Find where the given text appears and provide that cell's center as (x, y) coordinate. 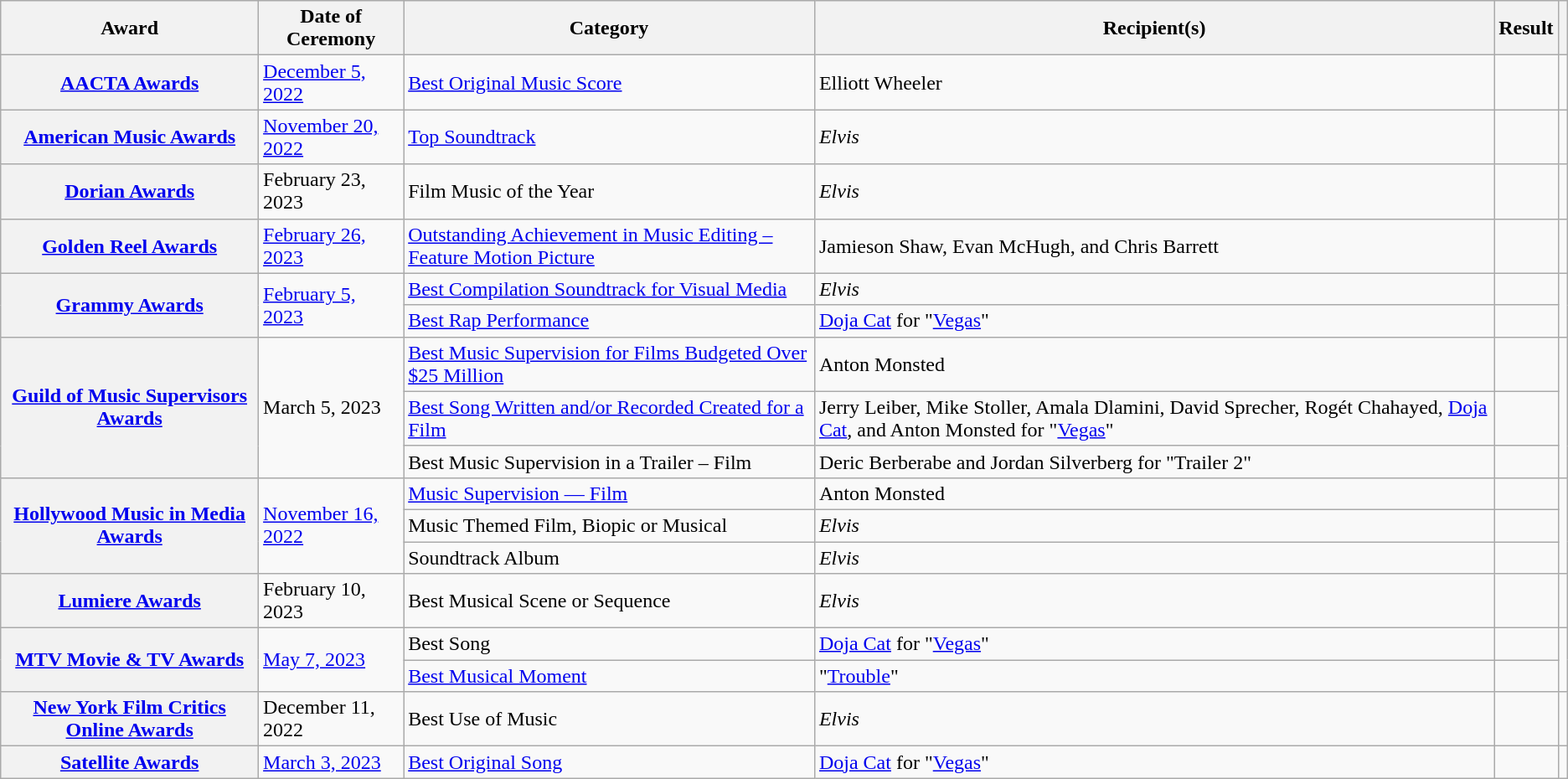
Lumiere Awards (130, 601)
December 5, 2022 (332, 82)
February 26, 2023 (332, 246)
Category (610, 28)
Deric Berberabe and Jordan Silverberg for "Trailer 2" (1154, 462)
Best Musical Moment (610, 676)
February 5, 2023 (332, 305)
Hollywood Music in Media Awards (130, 525)
Satellite Awards (130, 762)
Soundtrack Album (610, 557)
March 5, 2023 (332, 407)
February 10, 2023 (332, 601)
Golden Reel Awards (130, 246)
Best Song Written and/or Recorded Created for a Film (610, 419)
Jerry Leiber, Mike Stoller, Amala Dlamini, David Sprecher, Rogét Chahayed, Doja Cat, and Anton Monsted for "Vegas" (1154, 419)
Top Soundtrack (610, 137)
American Music Awards (130, 137)
Result (1526, 28)
Best Compilation Soundtrack for Visual Media (610, 289)
November 20, 2022 (332, 137)
Music Supervision — Film (610, 493)
February 23, 2023 (332, 191)
AACTA Awards (130, 82)
Guild of Music Supervisors Awards (130, 407)
Best Music Supervision for Films Budgeted Over $25 Million (610, 364)
Best Original Music Score (610, 82)
Best Song (610, 644)
Elliott Wheeler (1154, 82)
Outstanding Achievement in Music Editing – Feature Motion Picture (610, 246)
May 7, 2023 (332, 660)
Dorian Awards (130, 191)
November 16, 2022 (332, 525)
Best Rap Performance (610, 321)
Best Original Song (610, 762)
March 3, 2023 (332, 762)
Best Use of Music (610, 719)
Film Music of the Year (610, 191)
Jamieson Shaw, Evan McHugh, and Chris Barrett (1154, 246)
Recipient(s) (1154, 28)
Grammy Awards (130, 305)
Music Themed Film, Biopic or Musical (610, 525)
Date of Ceremony (332, 28)
MTV Movie & TV Awards (130, 660)
Best Musical Scene or Sequence (610, 601)
New York Film Critics Online Awards (130, 719)
Best Music Supervision in a Trailer – Film (610, 462)
December 11, 2022 (332, 719)
"Trouble" (1154, 676)
Award (130, 28)
